Detect which cell encompasses the target text, then output its [x, y] center coordinate. 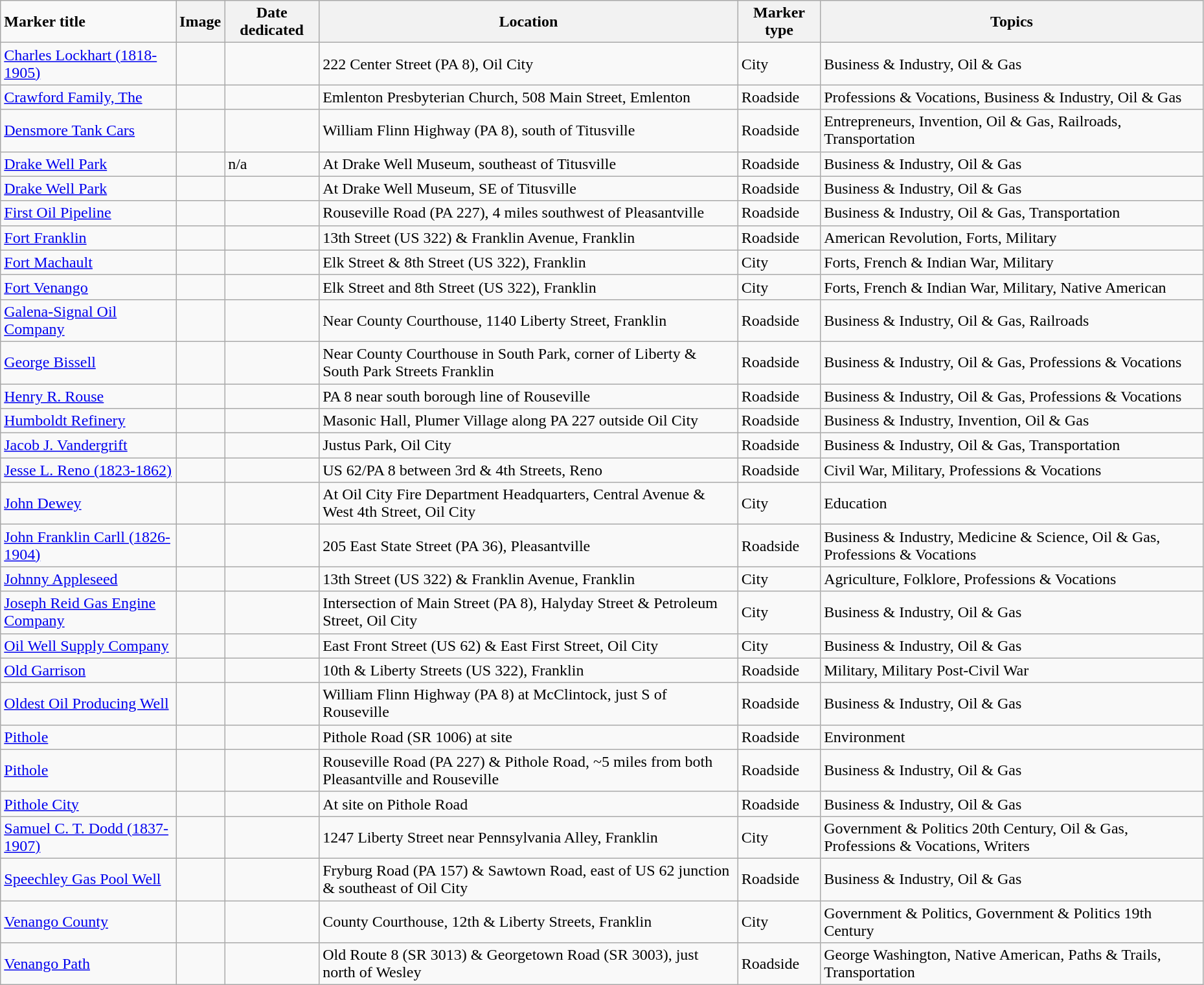
Pithole City [88, 804]
Speechley Gas Pool Well [88, 879]
Entrepreneurs, Invention, Oil & Gas, Railroads, Transportation [1012, 131]
Humboldt Refinery [88, 421]
George Washington, Native American, Paths & Trails, Transportation [1012, 964]
Oldest Oil Producing Well [88, 703]
Marker title [88, 22]
Densmore Tank Cars [88, 131]
n/a [272, 164]
Masonic Hall, Plumer Village along PA 227 outside Oil City [528, 421]
Henry R. Rouse [88, 396]
Professions & Vocations, Business & Industry, Oil & Gas [1012, 97]
Location [528, 22]
Business & Industry, Oil & Gas, Railroads [1012, 320]
Marker type [778, 22]
PA 8 near south borough line of Rouseville [528, 396]
Military, Military Post-Civil War [1012, 670]
Venango Path [88, 964]
Old Garrison [88, 670]
Elk Street and 8th Street (US 322), Franklin [528, 287]
American Revolution, Forts, Military [1012, 238]
Rouseville Road (PA 227) & Pithole Road, ~5 miles from both Pleasantville and Rouseville [528, 771]
Education [1012, 504]
Venango County [88, 921]
Elk Street & 8th Street (US 322), Franklin [528, 262]
East Front Street (US 62) & East First Street, Oil City [528, 646]
205 East State Street (PA 36), Pleasantville [528, 545]
Near County Courthouse, 1140 Liberty Street, Franklin [528, 320]
Forts, French & Indian War, Military [1012, 262]
Environment [1012, 737]
Johnny Appleseed [88, 579]
Pithole Road (SR 1006) at site [528, 737]
At Oil City Fire Department Headquarters, Central Avenue & West 4th Street, Oil City [528, 504]
Jesse L. Reno (1823-1862) [88, 470]
Topics [1012, 22]
Date dedicated [272, 22]
Civil War, Military, Professions & Vocations [1012, 470]
Justus Park, Oil City [528, 446]
John Dewey [88, 504]
Intersection of Main Street (PA 8), Halyday Street & Petroleum Street, Oil City [528, 613]
William Flinn Highway (PA 8) at McClintock, just S of Rouseville [528, 703]
Crawford Family, The [88, 97]
Near County Courthouse in South Park, corner of Liberty & South Park Streets Franklin [528, 363]
Fryburg Road (PA 157) & Sawtown Road, east of US 62 junction & southeast of Oil City [528, 879]
Government & Politics 20th Century, Oil & Gas, Professions & Vocations, Writers [1012, 837]
At site on Pithole Road [528, 804]
Jacob J. Vandergrift [88, 446]
Fort Machault [88, 262]
Fort Venango [88, 287]
Business & Industry, Invention, Oil & Gas [1012, 421]
At Drake Well Museum, SE of Titusville [528, 188]
County Courthouse, 12th & Liberty Streets, Franklin [528, 921]
Business & Industry, Medicine & Science, Oil & Gas, Professions & Vocations [1012, 545]
Forts, French & Indian War, Military, Native American [1012, 287]
Government & Politics, Government & Politics 19th Century [1012, 921]
At Drake Well Museum, southeast of Titusville [528, 164]
222 Center Street (PA 8), Oil City [528, 63]
Rouseville Road (PA 227), 4 miles southwest of Pleasantville [528, 213]
Fort Franklin [88, 238]
George Bissell [88, 363]
Oil Well Supply Company [88, 646]
Charles Lockhart (1818-1905) [88, 63]
Old Route 8 (SR 3013) & Georgetown Road (SR 3003), just north of Wesley [528, 964]
1247 Liberty Street near Pennsylvania Alley, Franklin [528, 837]
Samuel C. T. Dodd (1837-1907) [88, 837]
Image [201, 22]
Joseph Reid Gas Engine Company [88, 613]
First Oil Pipeline [88, 213]
John Franklin Carll (1826-1904) [88, 545]
William Flinn Highway (PA 8), south of Titusville [528, 131]
10th & Liberty Streets (US 322), Franklin [528, 670]
Emlenton Presbyterian Church, 508 Main Street, Emlenton [528, 97]
US 62/PA 8 between 3rd & 4th Streets, Reno [528, 470]
Agriculture, Folklore, Professions & Vocations [1012, 579]
Galena-Signal Oil Company [88, 320]
